From the cell containing the given text, extract its center point as [X, Y] coordinate. 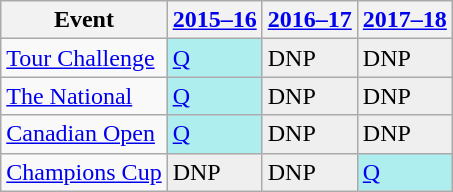
2017–18 [404, 20]
Event [84, 20]
The National [84, 96]
Tour Challenge [84, 58]
Champions Cup [84, 172]
Canadian Open [84, 134]
2015–16 [214, 20]
2016–17 [310, 20]
